Detect which cell encompasses the target text, then output its [X, Y] center coordinate. 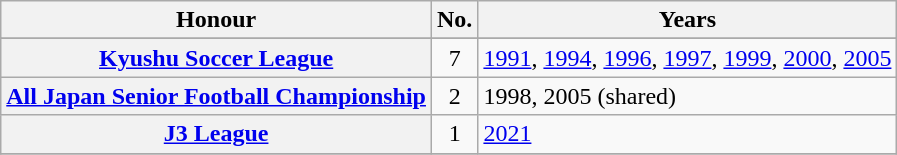
Years [688, 20]
2021 [688, 134]
Honour [216, 20]
All Japan Senior Football Championship [216, 96]
No. [454, 20]
2 [454, 96]
1991, 1994, 1996, 1997, 1999, 2000, 2005 [688, 58]
7 [454, 58]
J3 League [216, 134]
1998, 2005 (shared) [688, 96]
1 [454, 134]
Kyushu Soccer League [216, 58]
